Determine the (x, y) coordinate at the center of the cell enclosing the given text.  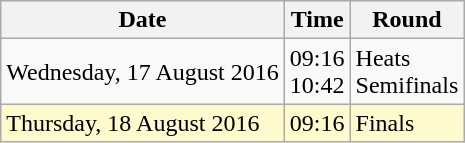
09:1610:42 (317, 72)
Thursday, 18 August 2016 (143, 123)
Date (143, 20)
Wednesday, 17 August 2016 (143, 72)
Round (407, 20)
HeatsSemifinals (407, 72)
Time (317, 20)
Finals (407, 123)
09:16 (317, 123)
